From the cell containing the given text, extract its center point as (X, Y) coordinate. 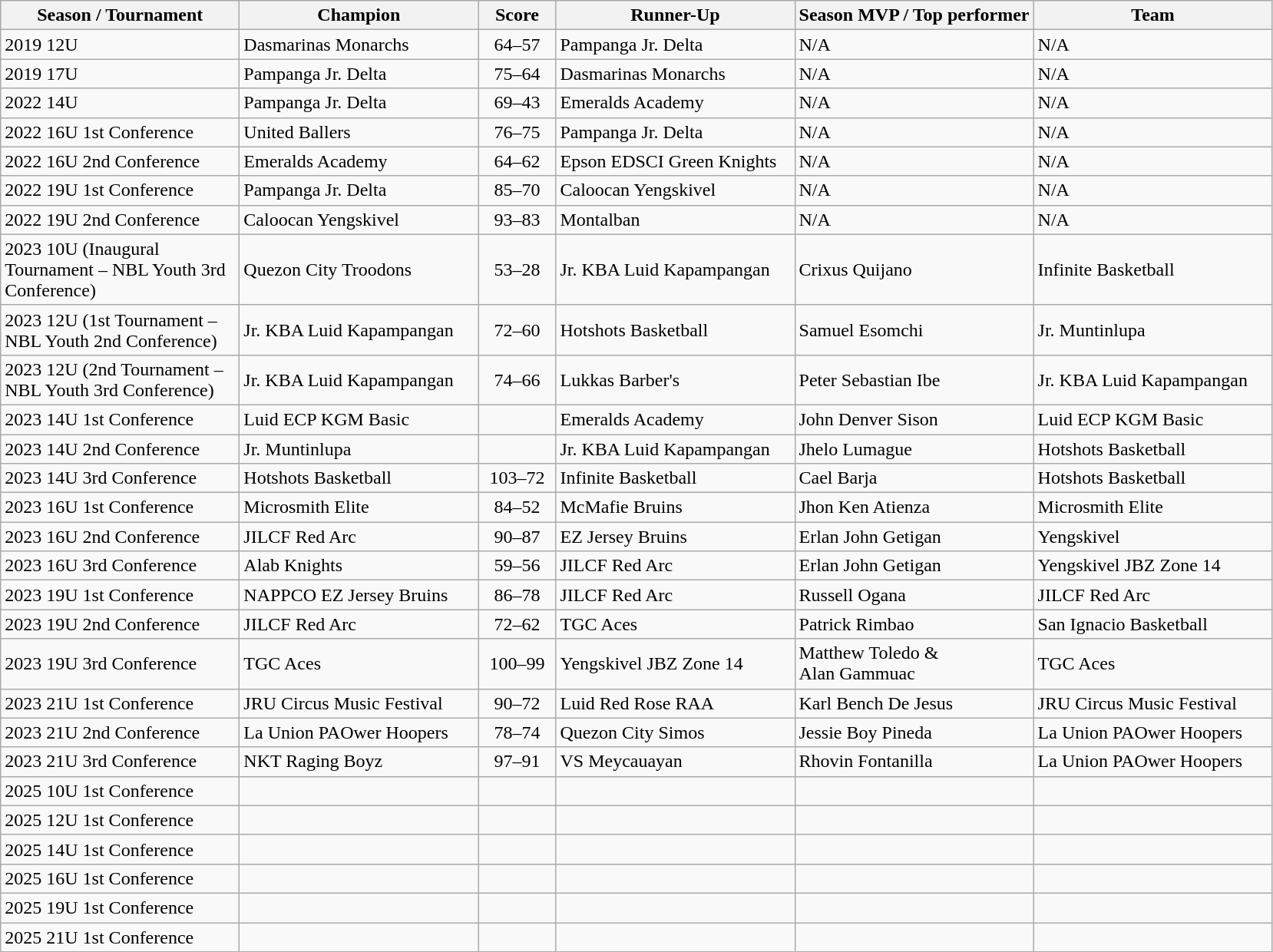
Luid Red Rose RAA (676, 703)
Cael Barja (914, 478)
Score (517, 15)
2023 21U 3rd Conference (120, 762)
Jhelo Lumague (914, 449)
Samuel Esomchi (914, 330)
64–57 (517, 45)
2023 19U 3rd Conference (120, 663)
Lukkas Barber's (676, 379)
90–87 (517, 537)
2023 19U 2nd Conference (120, 624)
103–72 (517, 478)
Matthew Toledo & Alan Gammuac (914, 663)
2023 14U 1st Conference (120, 419)
97–91 (517, 762)
2023 16U 2nd Conference (120, 537)
2019 17U (120, 74)
Montalban (676, 220)
64–62 (517, 161)
74–66 (517, 379)
72–60 (517, 330)
59–56 (517, 566)
2022 14U (120, 103)
Peter Sebastian Ibe (914, 379)
84–52 (517, 507)
Champion (359, 15)
78–74 (517, 732)
NKT Raging Boyz (359, 762)
2023 16U 1st Conference (120, 507)
85–70 (517, 190)
2023 14U 3rd Conference (120, 478)
86–78 (517, 595)
2022 19U 2nd Conference (120, 220)
Jhon Ken Atienza (914, 507)
Karl Bench De Jesus (914, 703)
75–64 (517, 74)
Quezon City Simos (676, 732)
Patrick Rimbao (914, 624)
2022 19U 1st Conference (120, 190)
72–62 (517, 624)
2023 21U 2nd Conference (120, 732)
2025 12U 1st Conference (120, 820)
NAPPCO EZ Jersey Bruins (359, 595)
2019 12U (120, 45)
Epson EDSCI Green Knights (676, 161)
McMafie Bruins (676, 507)
San Ignacio Basketball (1153, 624)
EZ Jersey Bruins (676, 537)
2023 10U (Inaugural Tournament – NBL Youth 3rd Conference) (120, 269)
2022 16U 2nd Conference (120, 161)
Runner-Up (676, 15)
Season MVP / Top performer (914, 15)
2023 19U 1st Conference (120, 595)
100–99 (517, 663)
Yengskivel (1153, 537)
76–75 (517, 132)
2023 14U 2nd Conference (120, 449)
VS Meycauayan (676, 762)
2023 21U 1st Conference (120, 703)
93–83 (517, 220)
United Ballers (359, 132)
2022 16U 1st Conference (120, 132)
Jessie Boy Pineda (914, 732)
53–28 (517, 269)
Crixus Quijano (914, 269)
2023 12U (1st Tournament – NBL Youth 2nd Conference) (120, 330)
2025 14U 1st Conference (120, 849)
John Denver Sison (914, 419)
2025 10U 1st Conference (120, 791)
Alab Knights (359, 566)
2025 19U 1st Conference (120, 907)
Team (1153, 15)
Russell Ogana (914, 595)
2025 16U 1st Conference (120, 878)
2023 16U 3rd Conference (120, 566)
90–72 (517, 703)
Quezon City Troodons (359, 269)
2023 12U (2nd Tournament – NBL Youth 3rd Conference) (120, 379)
Season / Tournament (120, 15)
69–43 (517, 103)
Rhovin Fontanilla (914, 762)
2025 21U 1st Conference (120, 937)
